From the cell containing the given text, extract its center point as (x, y) coordinate. 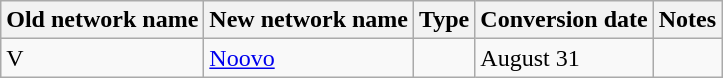
Type (444, 20)
Old network name (102, 20)
Conversion date (564, 20)
Noovo (309, 58)
Notes (687, 20)
V (102, 58)
August 31 (564, 58)
New network name (309, 20)
